From the cell containing the given text, extract its center point as (x, y) coordinate. 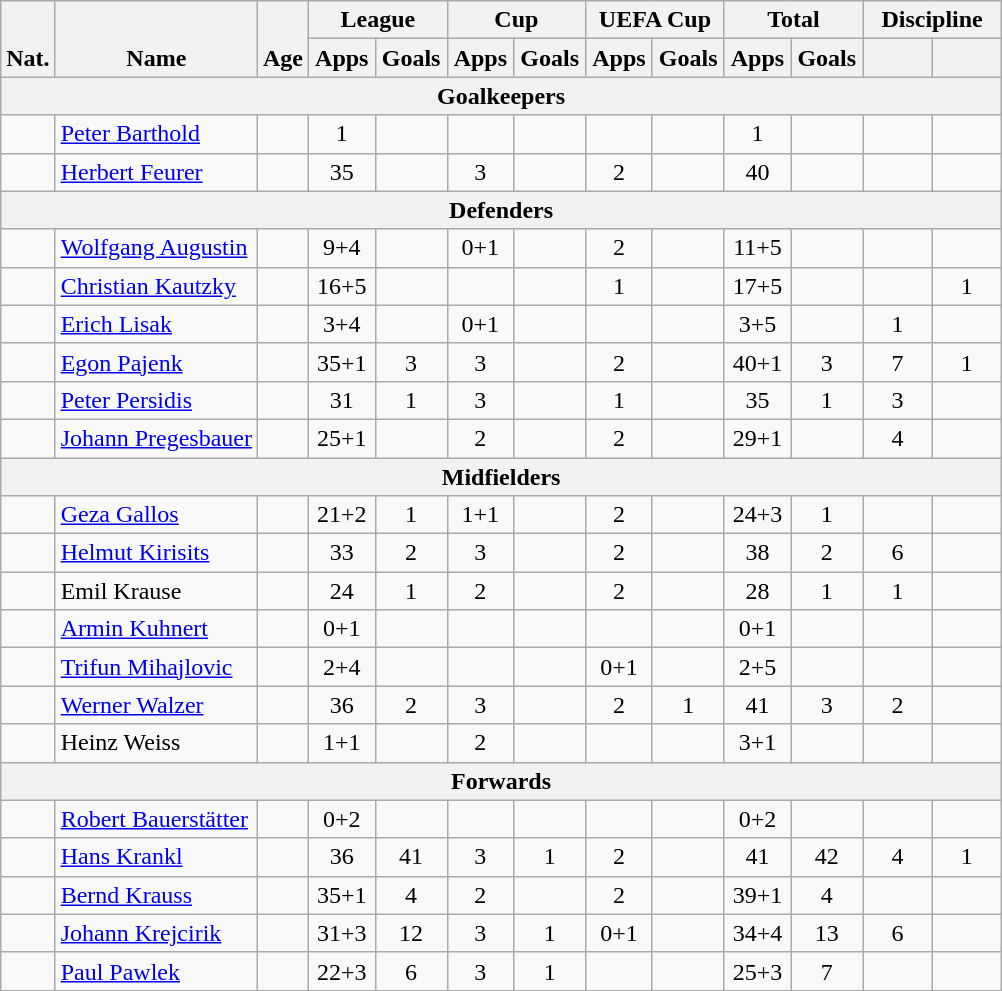
13 (827, 933)
24+3 (758, 515)
Trifun Mihajlovic (156, 667)
31+3 (342, 933)
Hans Krankl (156, 857)
25+1 (342, 438)
22+3 (342, 971)
Johann Pregesbauer (156, 438)
3+5 (758, 324)
25+3 (758, 971)
Wolfgang Augustin (156, 248)
Nat. (28, 39)
16+5 (342, 286)
Peter Barthold (156, 134)
Geza Gallos (156, 515)
40 (758, 172)
Defenders (502, 210)
Emil Krause (156, 591)
Total (794, 20)
12 (411, 933)
21+2 (342, 515)
33 (342, 553)
Johann Krejcirik (156, 933)
39+1 (758, 895)
24 (342, 591)
Midfielders (502, 477)
Cup (516, 20)
31 (342, 400)
2+5 (758, 667)
11+5 (758, 248)
Armin Kuhnert (156, 629)
Forwards (502, 781)
17+5 (758, 286)
Paul Pawlek (156, 971)
Helmut Kirisits (156, 553)
League (378, 20)
34+4 (758, 933)
Egon Pajenk (156, 362)
42 (827, 857)
9+4 (342, 248)
Name (156, 39)
Peter Persidis (156, 400)
3+1 (758, 743)
Erich Lisak (156, 324)
Bernd Krauss (156, 895)
UEFA Cup (656, 20)
40+1 (758, 362)
38 (758, 553)
Age (282, 39)
Heinz Weiss (156, 743)
3+4 (342, 324)
Werner Walzer (156, 705)
Goalkeepers (502, 96)
2+4 (342, 667)
28 (758, 591)
Herbert Feurer (156, 172)
29+1 (758, 438)
Robert Bauerstätter (156, 819)
Christian Kautzky (156, 286)
Discipline (932, 20)
